Identify which cell holds the provided text, then report its (X, Y) central coordinate. 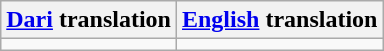
Dari translation (89, 20)
English translation (279, 20)
